Capture the cell that displays the provided text and extract its (x, y) central coordinate. 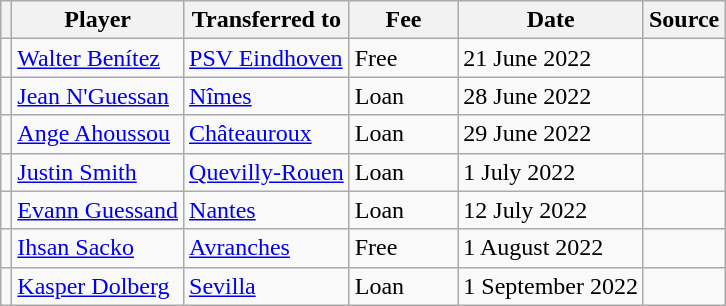
Ange Ahoussou (98, 134)
Sevilla (267, 286)
Nîmes (267, 96)
Player (98, 20)
Kasper Dolberg (98, 286)
1 August 2022 (551, 248)
Evann Guessand (98, 210)
Châteauroux (267, 134)
28 June 2022 (551, 96)
Nantes (267, 210)
21 June 2022 (551, 58)
1 September 2022 (551, 286)
1 July 2022 (551, 172)
Source (684, 20)
12 July 2022 (551, 210)
Jean N'Guessan (98, 96)
Ihsan Sacko (98, 248)
PSV Eindhoven (267, 58)
Transferred to (267, 20)
Quevilly-Rouen (267, 172)
Avranches (267, 248)
Walter Benítez (98, 58)
Date (551, 20)
Justin Smith (98, 172)
29 June 2022 (551, 134)
Fee (404, 20)
